Output the (X, Y) coordinate of the center of the cell containing the given text.  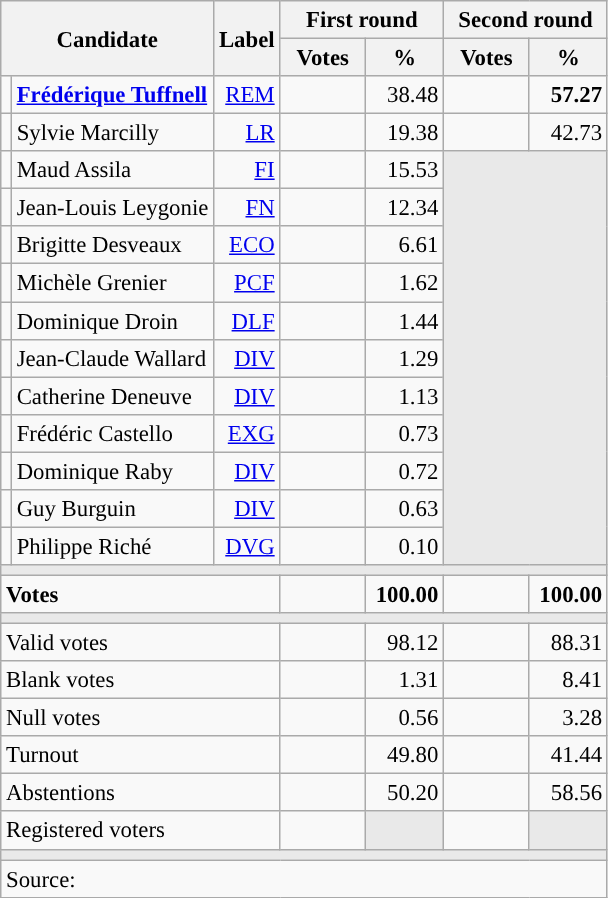
0.10 (405, 546)
Second round (526, 20)
0.56 (405, 718)
0.72 (405, 471)
ECO (247, 245)
Brigitte Desveaux (112, 245)
Michèle Grenier (112, 283)
1.44 (405, 321)
Source: (304, 879)
PCF (247, 283)
Catherine Deneuve (112, 396)
42.73 (568, 133)
Frédéric Castello (112, 433)
19.38 (405, 133)
1.31 (405, 680)
Sylvie Marcilly (112, 133)
Dominique Droin (112, 321)
1.13 (405, 396)
Philippe Riché (112, 546)
1.29 (405, 358)
FN (247, 208)
REM (247, 95)
DVG (247, 546)
41.44 (568, 755)
50.20 (405, 793)
FI (247, 170)
Jean-Claude Wallard (112, 358)
88.31 (568, 643)
38.48 (405, 95)
Candidate (108, 38)
57.27 (568, 95)
DLF (247, 321)
Label (247, 38)
EXG (247, 433)
Maud Assila (112, 170)
12.34 (405, 208)
1.62 (405, 283)
98.12 (405, 643)
49.80 (405, 755)
First round (362, 20)
15.53 (405, 170)
0.73 (405, 433)
Dominique Raby (112, 471)
Valid votes (140, 643)
Null votes (140, 718)
Blank votes (140, 680)
Registered voters (140, 831)
3.28 (568, 718)
Abstentions (140, 793)
6.61 (405, 245)
Guy Burguin (112, 509)
Turnout (140, 755)
Jean-Louis Leygonie (112, 208)
Frédérique Tuffnell (112, 95)
LR (247, 133)
8.41 (568, 680)
0.63 (405, 509)
58.56 (568, 793)
